Output the (x, y) coordinate of the center of the cell containing the given text.  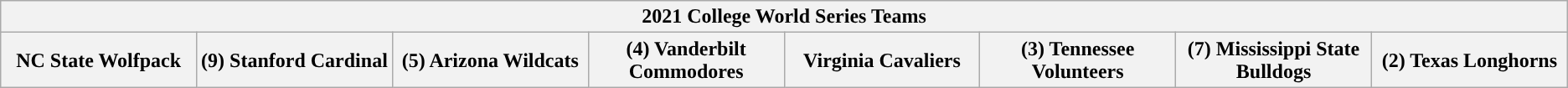
NC State Wolfpack (99, 60)
2021 College World Series Teams (784, 17)
(4) Vanderbilt Commodores (686, 60)
(7) Mississippi State Bulldogs (1274, 60)
(5) Arizona Wildcats (490, 60)
(2) Texas Longhorns (1469, 60)
(3) Tennessee Volunteers (1078, 60)
Virginia Cavaliers (882, 60)
(9) Stanford Cardinal (295, 60)
